Locate the cell with the specified text and output its [x, y] center coordinate. 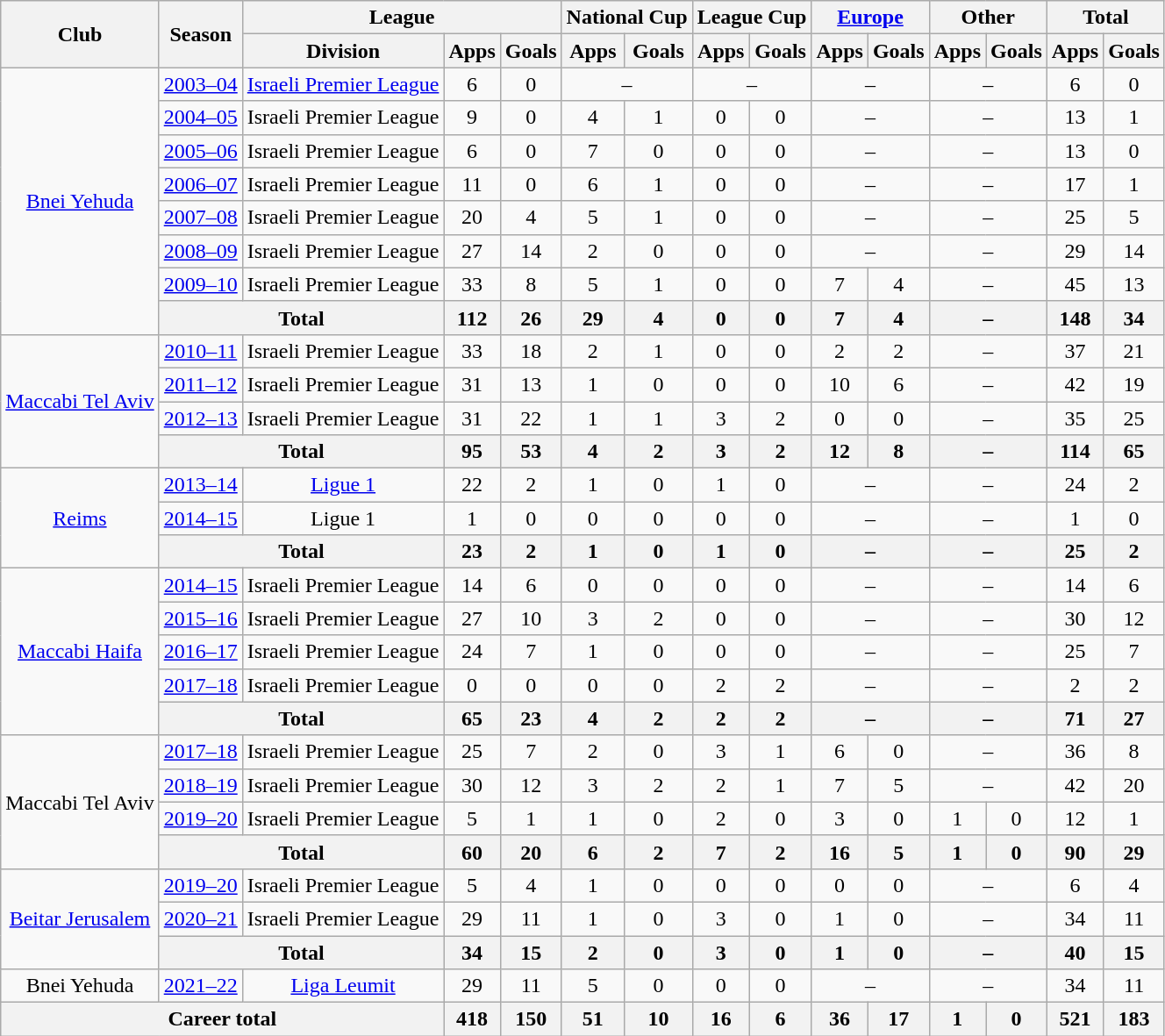
Beitar Jerusalem [80, 918]
Division [343, 51]
2015–16 [200, 618]
26 [531, 318]
2005–06 [200, 151]
2020–21 [200, 918]
9 [472, 118]
45 [1075, 284]
Liga Leumit [343, 986]
2006–07 [200, 184]
21 [1134, 351]
2021–22 [200, 986]
521 [1075, 1019]
League [402, 18]
2011–12 [200, 384]
112 [472, 318]
51 [593, 1019]
35 [1075, 418]
60 [472, 852]
71 [1075, 718]
418 [472, 1019]
Career total [223, 1019]
Reims [80, 518]
150 [531, 1019]
90 [1075, 852]
18 [531, 351]
Club [80, 34]
2008–09 [200, 251]
2009–10 [200, 284]
Maccabi Haifa [80, 652]
114 [1075, 452]
Season [200, 34]
148 [1075, 318]
37 [1075, 351]
40 [1075, 952]
2016–17 [200, 652]
19 [1134, 384]
2013–14 [200, 485]
Europe [870, 18]
53 [531, 452]
2012–13 [200, 418]
2018–19 [200, 785]
Other [988, 18]
2007–08 [200, 218]
2004–05 [200, 118]
2003–04 [200, 84]
2010–11 [200, 351]
95 [472, 452]
183 [1134, 1019]
National Cup [626, 18]
League Cup [752, 18]
